Locate the cell with the specified text and output its [X, Y] center coordinate. 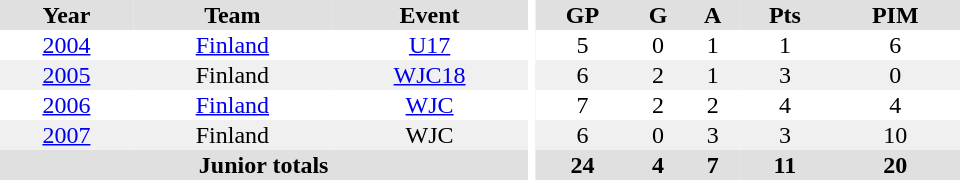
11 [784, 165]
2007 [66, 135]
GP [582, 15]
Event [430, 15]
G [658, 15]
Team [232, 15]
2005 [66, 75]
A [712, 15]
5 [582, 45]
20 [895, 165]
Pts [784, 15]
WJC18 [430, 75]
Year [66, 15]
Junior totals [264, 165]
2004 [66, 45]
PIM [895, 15]
2006 [66, 105]
U17 [430, 45]
10 [895, 135]
24 [582, 165]
